For the text-containing cell, return its midpoint in [x, y] coordinate format. 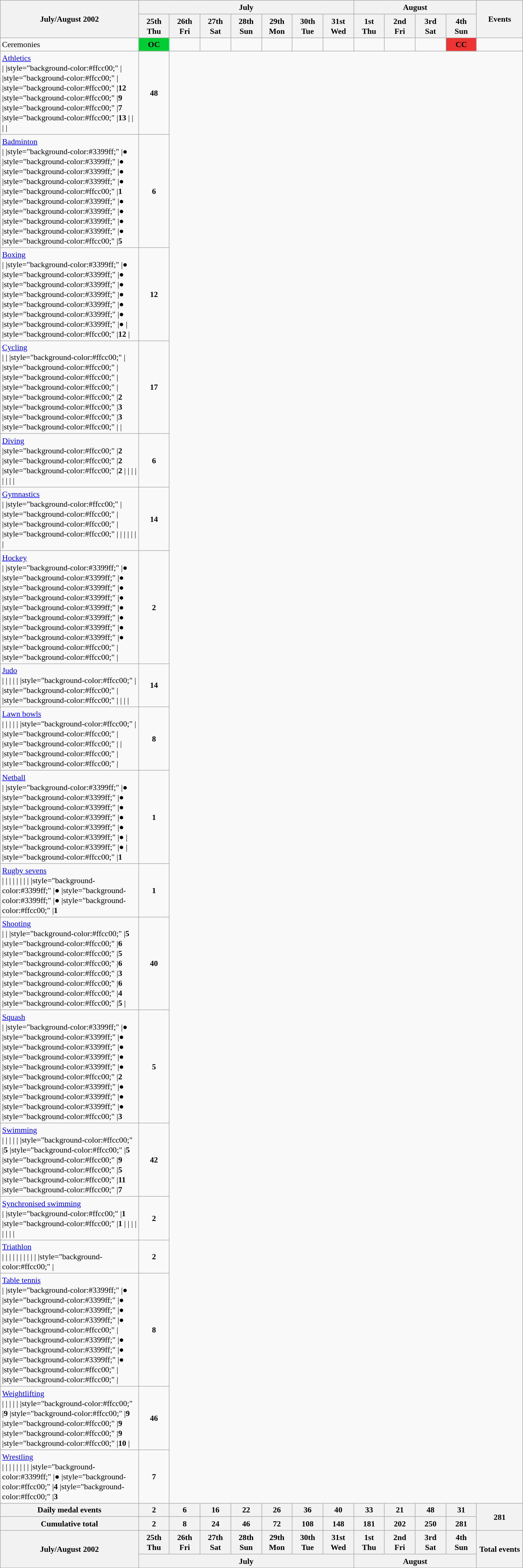
72 [277, 1523]
22 [246, 1509]
250 [431, 1523]
5 [154, 1066]
108 [308, 1523]
16 [216, 1509]
148 [338, 1523]
21 [400, 1509]
Daily medal events [70, 1509]
Judo| | | | | |style="background-color:#ffcc00;" | |style="background-color:#ffcc00;" | |style="background-color:#ffcc00;" | | | | [70, 685]
7 [154, 1476]
42 [154, 1160]
OC [154, 44]
24 [216, 1523]
Wrestling| | | | | | | | |style="background-color:#3399ff;" |● |style="background-color:#ffcc00;" |4 |style="background-color:#ffcc00;" |3 [70, 1476]
17 [154, 387]
Ceremonies [70, 44]
33 [369, 1509]
12 [154, 294]
Triathlon| | | | | | | | | | |style="background-color:#ffcc00;" | [70, 1256]
181 [369, 1523]
36 [308, 1509]
26 [277, 1509]
31 [461, 1509]
CC [461, 44]
Rugby sevens| | | | | | | | |style="background-color:#3399ff;" |● |style="background-color:#3399ff;" |● |style="background-color:#ffcc00;" |1 [70, 890]
Diving|style="background-color:#ffcc00;" |2 |style="background-color:#ffcc00;" |2 |style="background-color:#ffcc00;" |2 | | | | | | | | [70, 461]
Events [499, 19]
Synchronised swimming| |style="background-color:#ffcc00;" |1 |style="background-color:#ffcc00;" |1 | | | | | | | | [70, 1218]
Total events [499, 1549]
202 [400, 1523]
Cumulative total [70, 1523]
